Detect which cell encompasses the target text, then output its (X, Y) center coordinate. 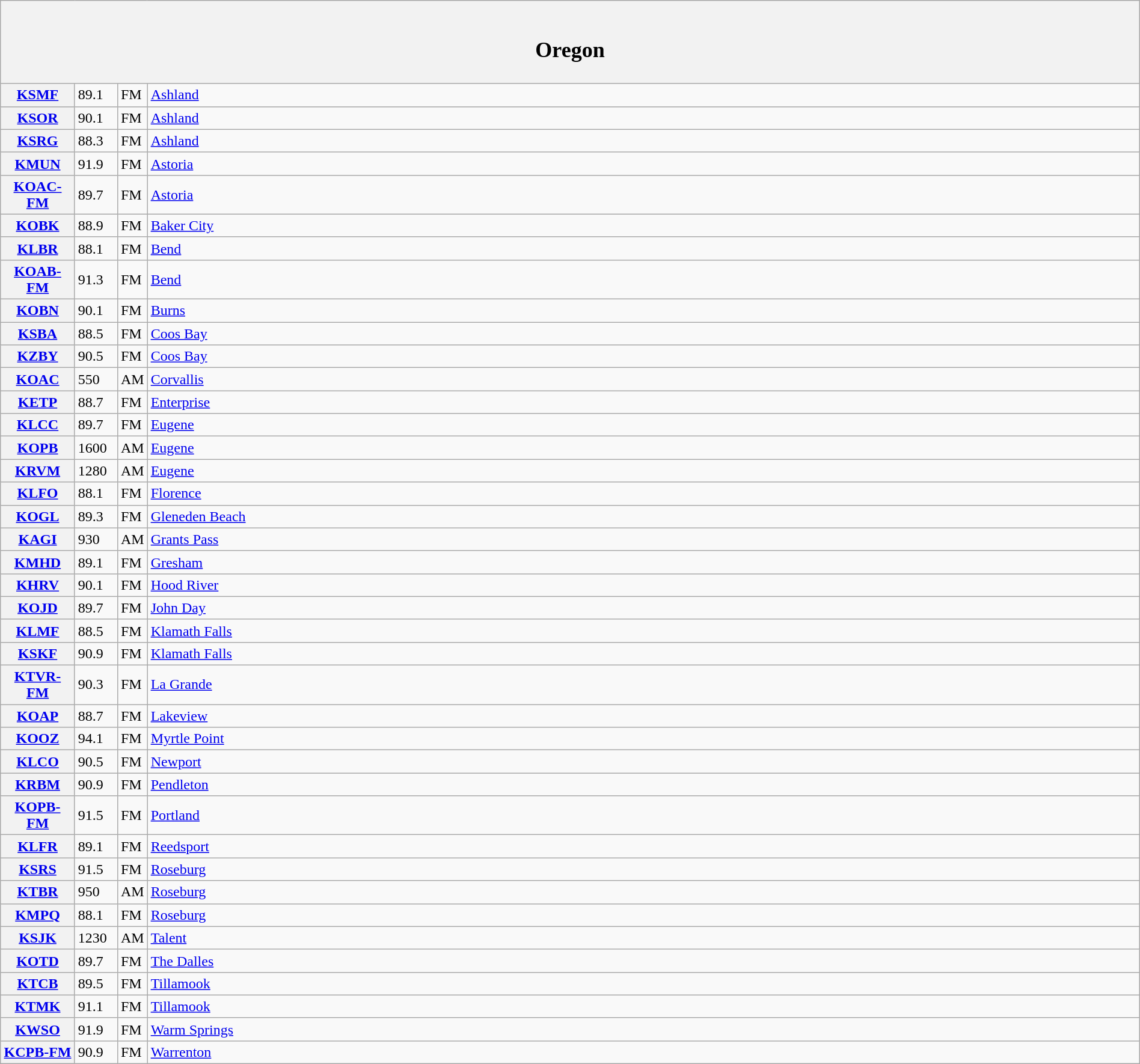
KLFO (38, 494)
KSMF (38, 95)
KWSO (38, 1029)
La Grande (643, 685)
KOBK (38, 225)
Reedsport (643, 846)
KSOR (38, 118)
KOOZ (38, 739)
KOBN (38, 311)
930 (96, 539)
Burns (643, 311)
Gresham (643, 562)
The Dalles (643, 961)
Portland (643, 815)
KRBM (38, 784)
KZBY (38, 356)
KETP (38, 402)
Enterprise (643, 402)
KCPB-FM (38, 1052)
KOAB-FM (38, 279)
KRVM (38, 471)
KOPB (38, 448)
KOPB-FM (38, 815)
KOAC-FM (38, 195)
88.9 (96, 225)
89.5 (96, 983)
KOAP (38, 716)
Corvallis (643, 379)
Oregon (570, 42)
KMPQ (38, 915)
Hood River (643, 585)
1600 (96, 448)
Pendleton (643, 784)
90.3 (96, 685)
88.3 (96, 141)
550 (96, 379)
Warm Springs (643, 1029)
Grants Pass (643, 539)
KTVR-FM (38, 685)
91.3 (96, 279)
KOGL (38, 516)
KLCC (38, 425)
KTCB (38, 983)
KSBA (38, 334)
1280 (96, 471)
John Day (643, 608)
KOAC (38, 379)
KMUN (38, 164)
89.3 (96, 516)
KSRG (38, 141)
KSJK (38, 938)
94.1 (96, 739)
KLMF (38, 631)
KHRV (38, 585)
KSKF (38, 653)
Lakeview (643, 716)
Baker City (643, 225)
KAGI (38, 539)
91.1 (96, 1006)
Warrenton (643, 1052)
KLFR (38, 846)
KLBR (38, 248)
950 (96, 892)
KOJD (38, 608)
Florence (643, 494)
KLCO (38, 762)
Newport (643, 762)
Talent (643, 938)
KOTD (38, 961)
KTMK (38, 1006)
KTBR (38, 892)
Gleneden Beach (643, 516)
Myrtle Point (643, 739)
KMHD (38, 562)
KSRS (38, 869)
1230 (96, 938)
